For the text-containing cell, return its midpoint in [x, y] coordinate format. 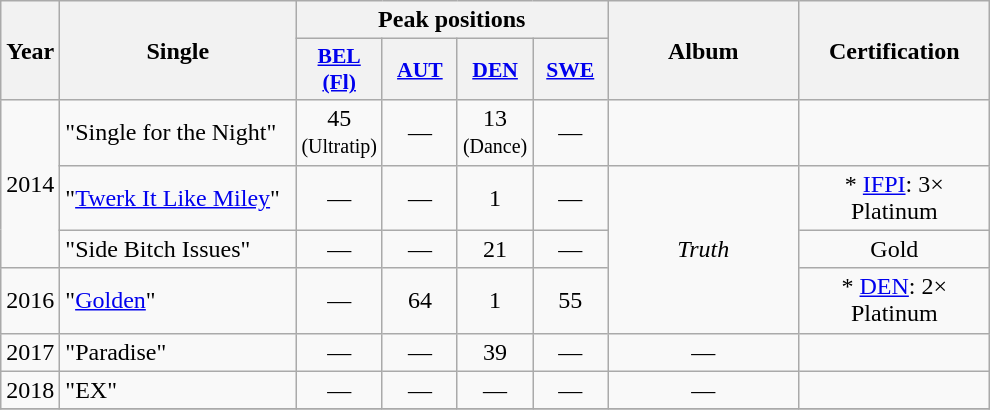
"Twerk It Like Miley" [178, 198]
DEN [494, 70]
2018 [30, 390]
Certification [894, 50]
Peak positions [452, 20]
SWE [570, 70]
64 [420, 300]
2014 [30, 184]
AUT [420, 70]
45(Ultratip) [340, 132]
55 [570, 300]
39 [494, 352]
Year [30, 50]
Single [178, 50]
* DEN: 2× Platinum [894, 300]
2017 [30, 352]
"EX" [178, 390]
"Single for the Night" [178, 132]
"Side Bitch Issues" [178, 249]
21 [494, 249]
Album [704, 50]
2016 [30, 300]
"Golden" [178, 300]
13(Dance) [494, 132]
BEL (Fl) [340, 70]
* IFPI: 3× Platinum [894, 198]
Gold [894, 249]
"Paradise" [178, 352]
Truth [704, 249]
